Detect which cell encompasses the target text, then output its (x, y) center coordinate. 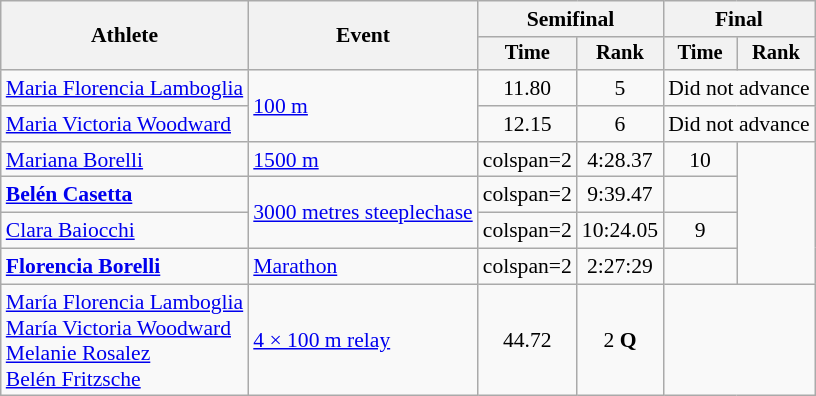
Event (363, 36)
100 m (363, 106)
2 Q (620, 340)
2:27:29 (620, 267)
12.15 (528, 124)
Mariana Borelli (125, 160)
Maria Victoria Woodward (125, 124)
10:24.05 (620, 231)
10 (700, 160)
Florencia Borelli (125, 267)
4 × 100 m relay (363, 340)
Final (739, 19)
9:39.47 (620, 195)
Clara Baiocchi (125, 231)
6 (620, 124)
44.72 (528, 340)
11.80 (528, 88)
María Florencia LambogliaMaría Victoria WoodwardMelanie RosalezBelén Fritzsche (125, 340)
9 (700, 231)
Semifinal (570, 19)
Athlete (125, 36)
Belén Casetta (125, 195)
Maria Florencia Lamboglia (125, 88)
Marathon (363, 267)
5 (620, 88)
4:28.37 (620, 160)
3000 metres steeplechase (363, 212)
1500 m (363, 160)
